Capture the cell that displays the provided text and extract its [x, y] central coordinate. 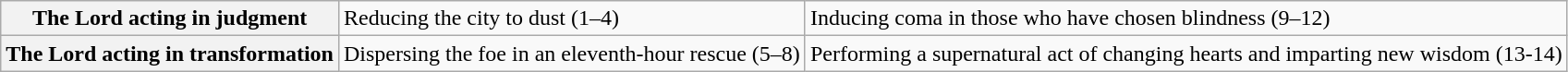
Dispersing the foe in an eleventh-hour rescue (5–8) [571, 54]
Reducing the city to dust (1–4) [571, 18]
Performing a supernatural act of changing hearts and imparting new wisdom (13-14) [1186, 54]
The Lord acting in judgment [170, 18]
Inducing coma in those who have chosen blindness (9–12) [1186, 18]
The Lord acting in transformation [170, 54]
